Determine the [X, Y] coordinate at the center of the cell enclosing the given text.  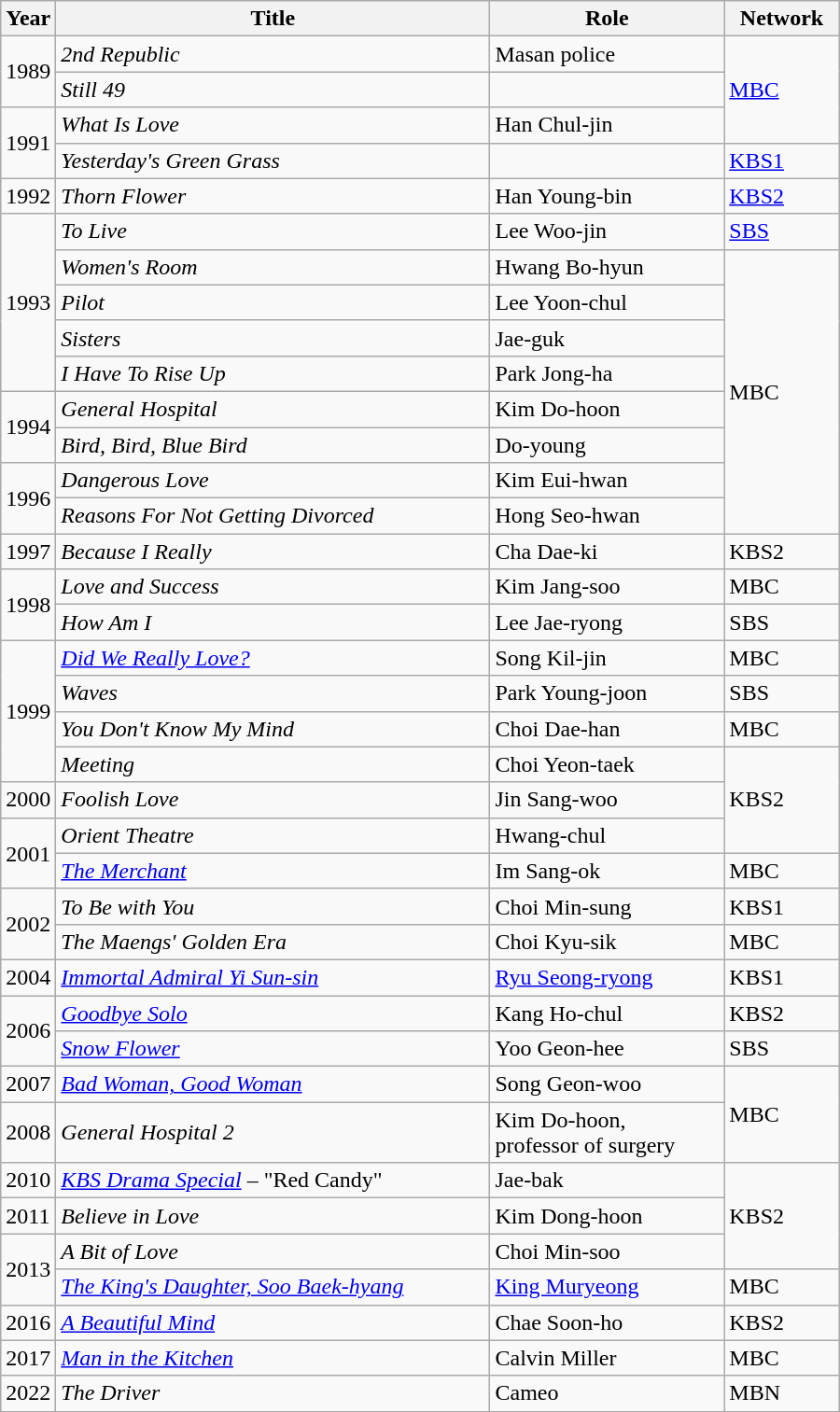
Kim Eui-hwan [607, 481]
Cameo [607, 1393]
General Hospital [273, 409]
2007 [28, 1084]
Jae-guk [607, 338]
Kim Do-hoon, professor of surgery [607, 1133]
Song Geon-woo [607, 1084]
Choi Min-soo [607, 1251]
Lee Jae-ryong [607, 622]
Choi Kyu-sik [607, 942]
Waves [273, 693]
Bad Woman, Good Woman [273, 1084]
To Live [273, 231]
Song Kil-jin [607, 658]
Do-young [607, 445]
Jae-bak [607, 1181]
Im Sang-ok [607, 871]
2001 [28, 853]
KBS Drama Special – "Red Candy" [273, 1181]
Sisters [273, 338]
Jin Sang-woo [607, 800]
Immortal Admiral Yi Sun-sin [273, 977]
Calvin Miller [607, 1358]
Chae Soon-ho [607, 1322]
Man in the Kitchen [273, 1358]
2013 [28, 1269]
The King's Daughter, Soo Baek-hyang [273, 1287]
1993 [28, 302]
Snow Flower [273, 1049]
2010 [28, 1181]
Ryu Seong-ryong [607, 977]
A Beautiful Mind [273, 1322]
Pilot [273, 302]
I Have To Rise Up [273, 373]
How Am I [273, 622]
Park Jong-ha [607, 373]
1999 [28, 711]
Believe in Love [273, 1216]
Kim Jang-soo [607, 587]
Cha Dae-ki [607, 552]
Still 49 [273, 90]
Choi Dae-han [607, 729]
Reasons For Not Getting Divorced [273, 516]
1996 [28, 498]
General Hospital 2 [273, 1133]
1997 [28, 552]
Kim Do-hoon [607, 409]
Foolish Love [273, 800]
King Muryeong [607, 1287]
2022 [28, 1393]
Hwang-chul [607, 835]
Lee Woo-jin [607, 231]
Hwang Bo-hyun [607, 267]
Han Young-bin [607, 196]
Kang Ho-chul [607, 1013]
Orient Theatre [273, 835]
Park Young-joon [607, 693]
Yoo Geon-hee [607, 1049]
Lee Yoon-chul [607, 302]
2017 [28, 1358]
To Be with You [273, 906]
2006 [28, 1030]
Yesterday's Green Grass [273, 161]
1992 [28, 196]
MBN [782, 1393]
Did We Really Love? [273, 658]
Thorn Flower [273, 196]
The Driver [273, 1393]
What Is Love [273, 125]
1994 [28, 426]
2016 [28, 1322]
1998 [28, 605]
Meeting [273, 764]
2nd Republic [273, 54]
The Merchant [273, 871]
2004 [28, 977]
Title [273, 19]
Bird, Bird, Blue Bird [273, 445]
Kim Dong-hoon [607, 1216]
2011 [28, 1216]
Masan police [607, 54]
Choi Yeon-taek [607, 764]
Love and Success [273, 587]
Choi Min-sung [607, 906]
Year [28, 19]
Han Chul-jin [607, 125]
1989 [28, 72]
Network [782, 19]
Hong Seo-hwan [607, 516]
The Maengs' Golden Era [273, 942]
2000 [28, 800]
1991 [28, 143]
Women's Room [273, 267]
You Don't Know My Mind [273, 729]
2008 [28, 1133]
Because I Really [273, 552]
A Bit of Love [273, 1251]
Dangerous Love [273, 481]
Goodbye Solo [273, 1013]
Role [607, 19]
2002 [28, 924]
